For the text-containing cell, return its midpoint in (X, Y) coordinate format. 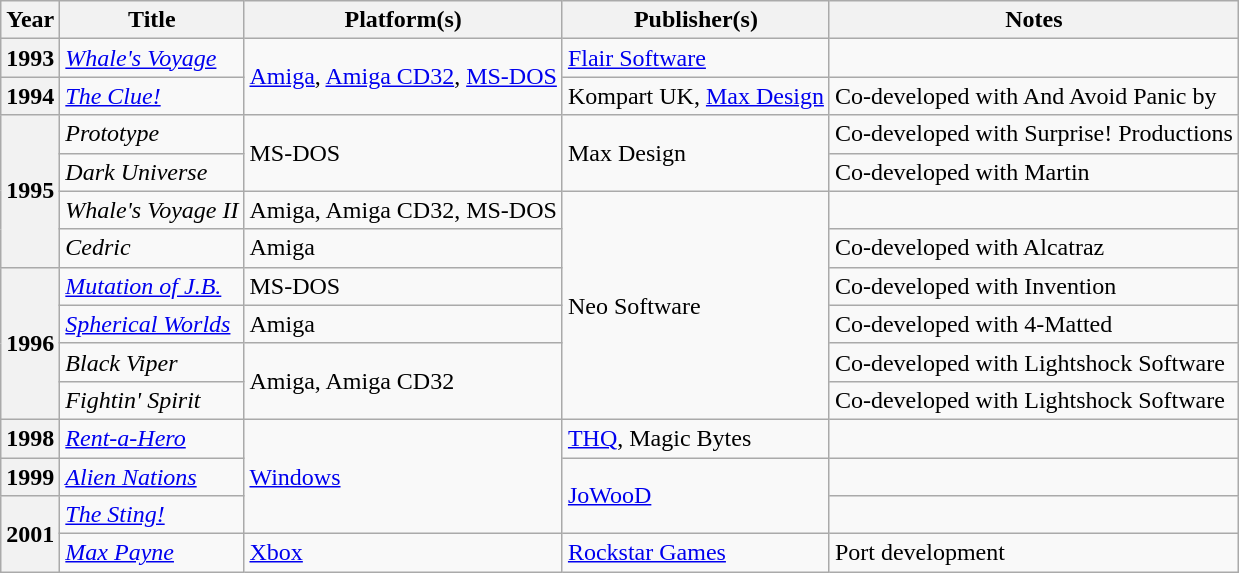
THQ, Magic Bytes (696, 438)
Whale's Voyage (152, 58)
Co-developed with Alcatraz (1034, 248)
Publisher(s) (696, 20)
Neo Software (696, 305)
Co-developed with Invention (1034, 286)
Rockstar Games (696, 553)
Fightin' Spirit (152, 400)
Max Design (696, 153)
1998 (30, 438)
1994 (30, 96)
JoWooD (696, 496)
1996 (30, 343)
Mutation of J.B. (152, 286)
Windows (403, 476)
Co-developed with And Avoid Panic by (1034, 96)
Co-developed with Surprise! Productions (1034, 134)
Dark Universe (152, 172)
The Sting! (152, 515)
Max Payne (152, 553)
Platform(s) (403, 20)
Year (30, 20)
1995 (30, 191)
Prototype (152, 134)
Rent-a-Hero (152, 438)
1993 (30, 58)
Co-developed with 4-Matted (1034, 324)
Flair Software (696, 58)
Alien Nations (152, 477)
Whale's Voyage II (152, 210)
The Clue! (152, 96)
Notes (1034, 20)
Spherical Worlds (152, 324)
1999 (30, 477)
Amiga, Amiga CD32 (403, 381)
Port development (1034, 553)
Title (152, 20)
Cedric (152, 248)
Co-developed with Martin (1034, 172)
2001 (30, 534)
Xbox (403, 553)
Black Viper (152, 362)
Kompart UK, Max Design (696, 96)
